Locate the cell with the specified text and output its (X, Y) center coordinate. 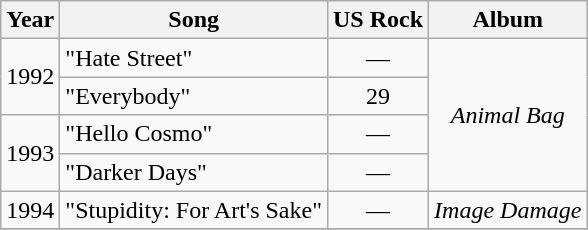
"Everybody" (194, 96)
Album (508, 20)
"Darker Days" (194, 172)
Image Damage (508, 210)
"Hello Cosmo" (194, 134)
"Stupidity: For Art's Sake" (194, 210)
1993 (30, 153)
Song (194, 20)
1992 (30, 77)
1994 (30, 210)
"Hate Street" (194, 58)
Animal Bag (508, 115)
Year (30, 20)
29 (378, 96)
US Rock (378, 20)
